Return (X, Y) of the center of cell containing provided text 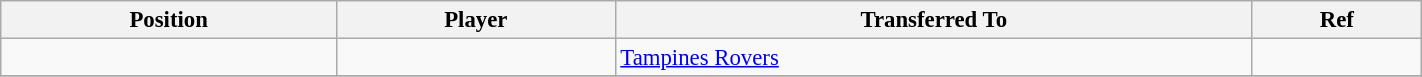
Tampines Rovers (934, 58)
Transferred To (934, 20)
Position (169, 20)
Ref (1336, 20)
Player (476, 20)
